Detect which cell encompasses the target text, then output its (X, Y) center coordinate. 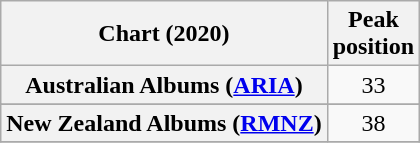
33 (373, 85)
38 (373, 123)
Chart (2020) (164, 34)
Peakposition (373, 34)
Australian Albums (ARIA) (164, 85)
New Zealand Albums (RMNZ) (164, 123)
